Locate the cell with the specified text and output its (X, Y) center coordinate. 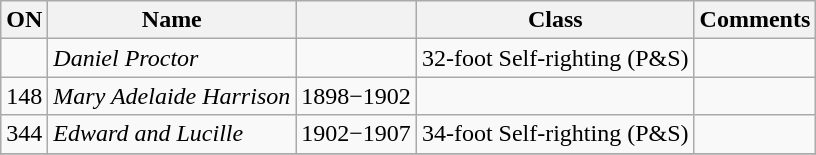
Mary Adelaide Harrison (172, 96)
Class (555, 20)
344 (24, 134)
32-foot Self-righting (P&S) (555, 58)
Edward and Lucille (172, 134)
Name (172, 20)
148 (24, 96)
1898−1902 (356, 96)
34-foot Self-righting (P&S) (555, 134)
1902−1907 (356, 134)
Daniel Proctor (172, 58)
ON (24, 20)
Comments (755, 20)
